Capture the cell that displays the provided text and extract its [X, Y] central coordinate. 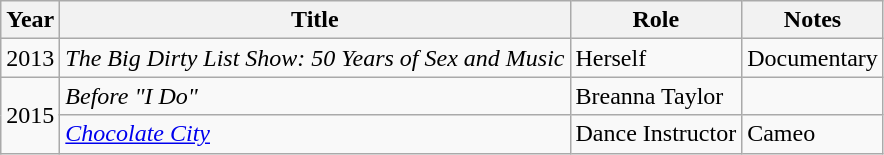
Before "I Do" [315, 96]
Notes [813, 20]
Title [315, 20]
2013 [30, 58]
The Big Dirty List Show: 50 Years of Sex and Music [315, 58]
Documentary [813, 58]
Dance Instructor [656, 134]
Cameo [813, 134]
Breanna Taylor [656, 96]
Herself [656, 58]
Chocolate City [315, 134]
2015 [30, 115]
Year [30, 20]
Role [656, 20]
